Determine the (x, y) coordinate at the center of the cell enclosing the given text.  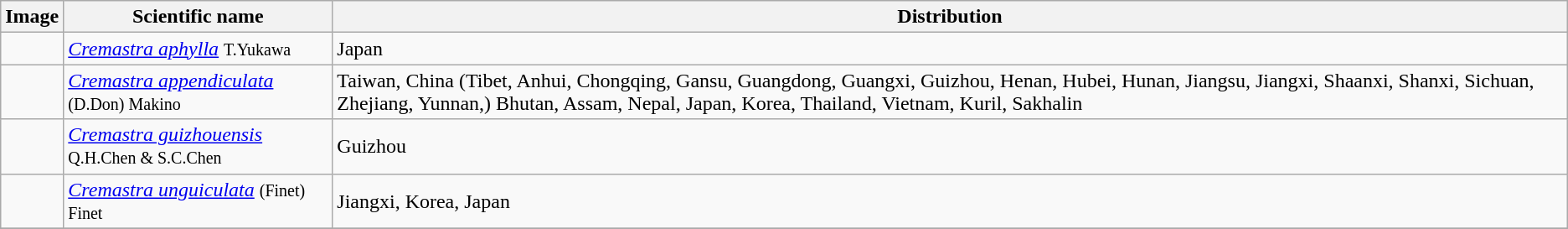
Image (32, 17)
Cremastra guizhouensis Q.H.Chen & S.C.Chen (198, 146)
Guizhou (950, 146)
Distribution (950, 17)
Cremastra unguiculata (Finet) Finet (198, 201)
Scientific name (198, 17)
Jiangxi, Korea, Japan (950, 201)
Cremastra aphylla T.Yukawa (198, 49)
Japan (950, 49)
Cremastra appendiculata (D.Don) Makino (198, 92)
